For the text-containing cell, return its midpoint in [x, y] coordinate format. 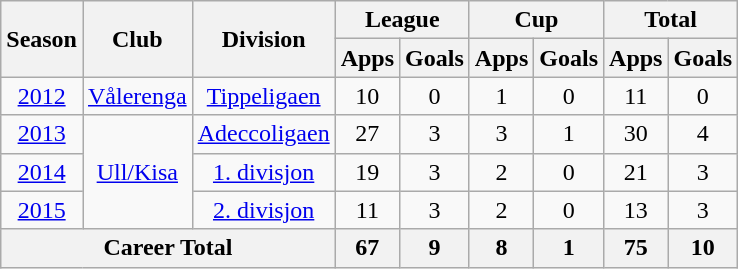
21 [636, 172]
19 [367, 172]
Ull/Kisa [137, 172]
27 [367, 134]
Season [42, 39]
30 [636, 134]
2014 [42, 172]
2012 [42, 96]
67 [367, 248]
Total [671, 20]
2013 [42, 134]
Club [137, 39]
2015 [42, 210]
Adeccoligaen [264, 134]
Vålerenga [137, 96]
2. divisjon [264, 210]
Division [264, 39]
9 [435, 248]
1. divisjon [264, 172]
League [402, 20]
Cup [536, 20]
8 [501, 248]
Career Total [168, 248]
Tippeligaen [264, 96]
75 [636, 248]
13 [636, 210]
4 [703, 134]
